Determine the (X, Y) coordinate at the center of the cell enclosing the given text.  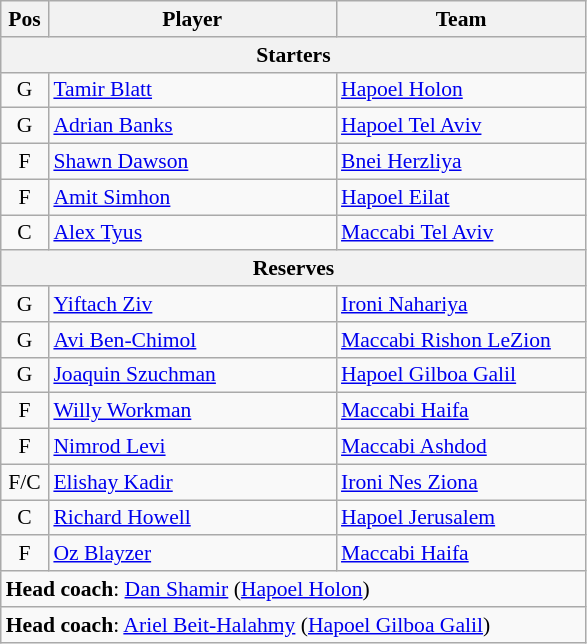
Reserves (294, 269)
Ironi Nahariya (461, 304)
Richard Howell (192, 518)
Bnei Herzliya (461, 162)
Adrian Banks (192, 126)
Maccabi Rishon LeZion (461, 340)
F/C (25, 482)
Yiftach Ziv (192, 304)
Head coach: Ariel Beit-Halahmy (Hapoel Gilboa Galil) (294, 625)
Hapoel Jerusalem (461, 518)
Hapoel Eilat (461, 197)
Tamir Blatt (192, 90)
Joaquin Szuchman (192, 375)
Nimrod Levi (192, 447)
Willy Workman (192, 411)
Pos (25, 19)
Player (192, 19)
Hapoel Holon (461, 90)
Avi Ben-Chimol (192, 340)
Shawn Dawson (192, 162)
Oz Blayzer (192, 554)
Amit Simhon (192, 197)
Elishay Kadir (192, 482)
Maccabi Tel Aviv (461, 233)
Alex Tyus (192, 233)
Hapoel Gilboa Galil (461, 375)
Maccabi Ashdod (461, 447)
Ironi Nes Ziona (461, 482)
Starters (294, 55)
Team (461, 19)
Hapoel Tel Aviv (461, 126)
Head coach: Dan Shamir (Hapoel Holon) (294, 589)
